Return [X, Y] of the center of cell containing provided text 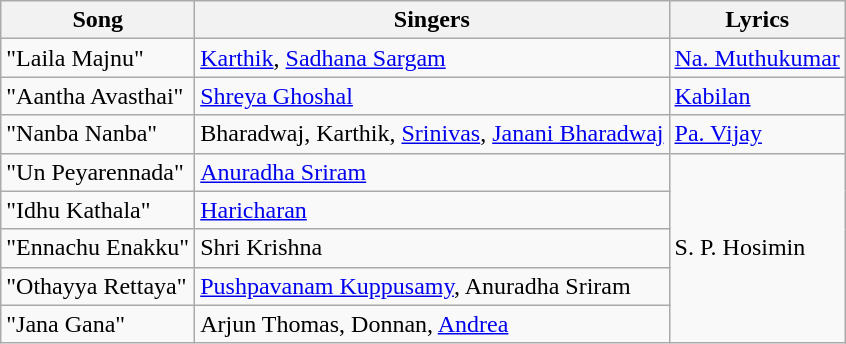
"Jana Gana" [98, 324]
"Aantha Avasthai" [98, 96]
Anuradha Sriram [432, 172]
Arjun Thomas, Donnan, Andrea [432, 324]
Haricharan [432, 210]
Karthik, Sadhana Sargam [432, 58]
Shri Krishna [432, 248]
"Laila Majnu" [98, 58]
"Othayya Rettaya" [98, 286]
S. P. Hosimin [757, 248]
"Idhu Kathala" [98, 210]
Song [98, 20]
Singers [432, 20]
Shreya Ghoshal [432, 96]
Kabilan [757, 96]
Bharadwaj, Karthik, Srinivas, Janani Bharadwaj [432, 134]
Pushpavanam Kuppusamy, Anuradha Sriram [432, 286]
"Un Peyarennada" [98, 172]
Lyrics [757, 20]
Pa. Vijay [757, 134]
"Nanba Nanba" [98, 134]
Na. Muthukumar [757, 58]
"Ennachu Enakku" [98, 248]
